Search for the cell housing the specified text and yield its (X, Y) center coordinate. 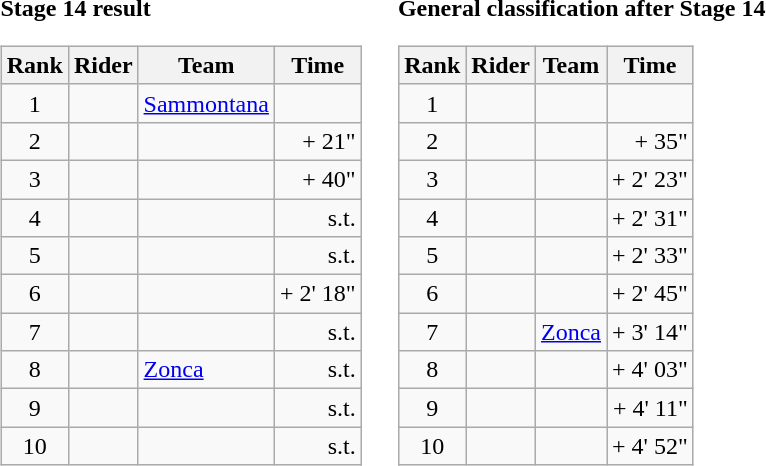
+ 2' 23" (650, 179)
+ 40" (318, 179)
+ 4' 03" (650, 370)
Sammontana (206, 103)
+ 2' 45" (650, 294)
+ 4' 52" (650, 446)
+ 2' 33" (650, 256)
+ 4' 11" (650, 408)
+ 2' 18" (318, 294)
+ 35" (650, 141)
+ 21" (318, 141)
+ 2' 31" (650, 217)
+ 3' 14" (650, 332)
